Return the (X, Y) coordinate for the center point of the cell that contains the specified text.  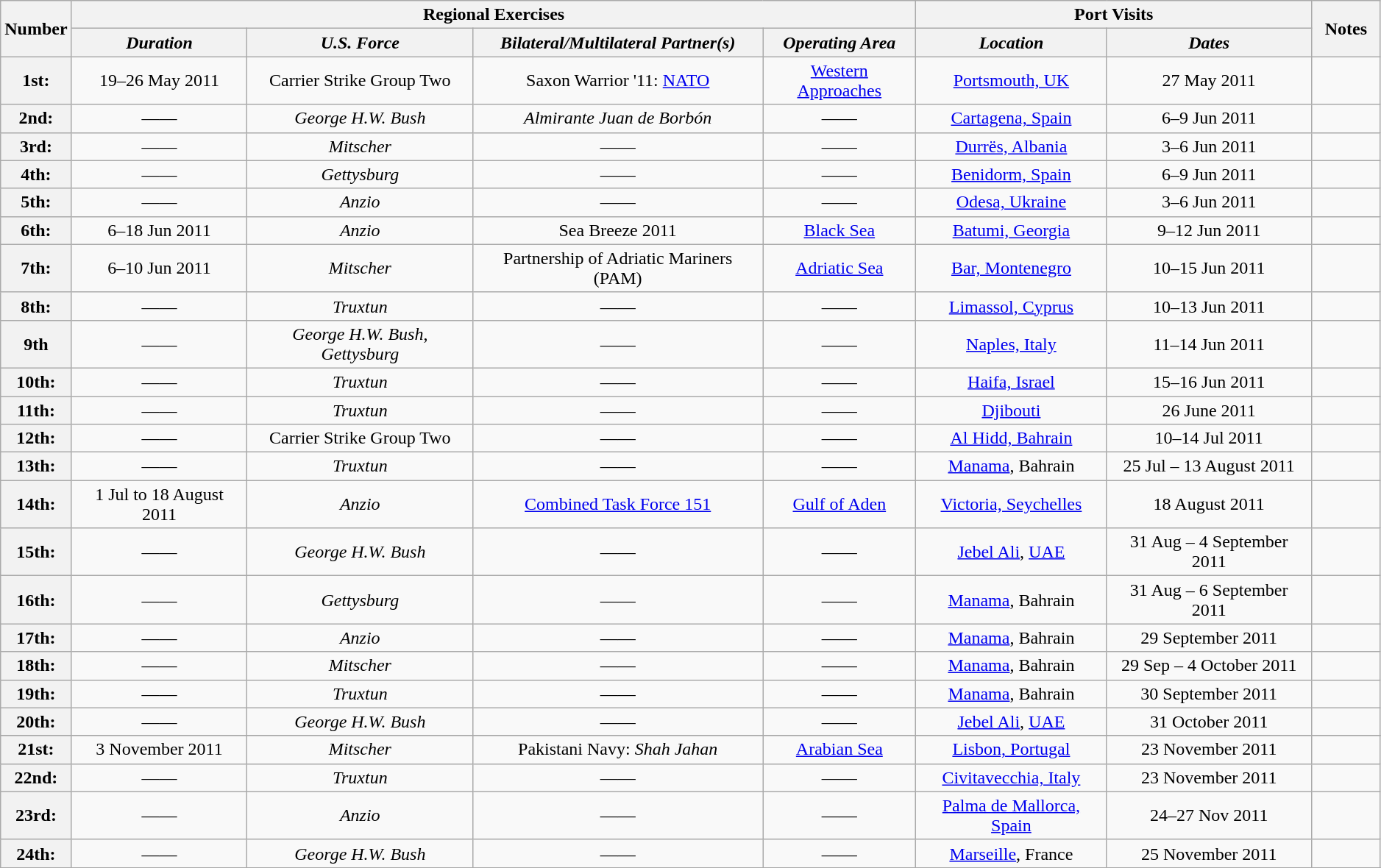
Notes (1346, 29)
26 June 2011 (1210, 410)
Black Sea (839, 230)
11–14 Jun 2011 (1210, 344)
31 Aug – 6 September 2011 (1210, 600)
Operating Area (839, 43)
29 Sep – 4 October 2011 (1210, 666)
Adriatic Sea (839, 268)
George H.W. Bush, Gettysburg (361, 344)
8th: (36, 306)
22nd: (36, 778)
29 September 2011 (1210, 638)
Almirante Juan de Borbón (618, 118)
Bilateral/Multilateral Partner(s) (618, 43)
Cartagena, Spain (1011, 118)
27 May 2011 (1210, 81)
25 Jul – 13 August 2011 (1210, 466)
Civitavecchia, Italy (1011, 778)
18th: (36, 666)
25 November 2011 (1210, 853)
Regional Exercises (494, 15)
Combined Task Force 151 (618, 505)
Portsmouth, UK (1011, 81)
17th: (36, 638)
11th: (36, 410)
30 September 2011 (1210, 694)
31 Aug – 4 September 2011 (1210, 552)
5th: (36, 202)
31 October 2011 (1210, 722)
Gulf of Aden (839, 505)
15th: (36, 552)
16th: (36, 600)
Odesa, Ukraine (1011, 202)
19–26 May 2011 (159, 81)
3rd: (36, 146)
14th: (36, 505)
9th (36, 344)
23rd: (36, 815)
10–14 Jul 2011 (1210, 438)
Arabian Sea (839, 750)
Port Visits (1114, 15)
1st: (36, 81)
Marseille, France (1011, 853)
Haifa, Israel (1011, 382)
19th: (36, 694)
4th: (36, 174)
Western Approaches (839, 81)
Bar, Montenegro (1011, 268)
21st: (36, 750)
24–27 Nov 2011 (1210, 815)
Al Hidd, Bahrain (1011, 438)
Naples, Italy (1011, 344)
10–15 Jun 2011 (1210, 268)
10th: (36, 382)
Dates (1210, 43)
2nd: (36, 118)
7th: (36, 268)
Djibouti (1011, 410)
Saxon Warrior '11: NATO (618, 81)
Duration (159, 43)
6–18 Jun 2011 (159, 230)
Batumi, Georgia (1011, 230)
6th: (36, 230)
Lisbon, Portugal (1011, 750)
13th: (36, 466)
15–16 Jun 2011 (1210, 382)
9–12 Jun 2011 (1210, 230)
Limassol, Cyprus (1011, 306)
10–13 Jun 2011 (1210, 306)
Durrës, Albania (1011, 146)
Number (36, 29)
3 November 2011 (159, 750)
Pakistani Navy: Shah Jahan (618, 750)
U.S. Force (361, 43)
Partnership of Adriatic Mariners (PAM) (618, 268)
Location (1011, 43)
18 August 2011 (1210, 505)
6–10 Jun 2011 (159, 268)
Victoria, Seychelles (1011, 505)
24th: (36, 853)
20th: (36, 722)
Palma de Mallorca, Spain (1011, 815)
12th: (36, 438)
Sea Breeze 2011 (618, 230)
1 Jul to 18 August 2011 (159, 505)
Benidorm, Spain (1011, 174)
